Capture the cell that displays the provided text and extract its [x, y] central coordinate. 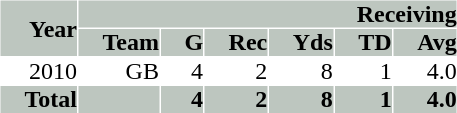
TD [362, 42]
Avg [425, 42]
G [182, 42]
2010 [38, 72]
GB [118, 72]
Total [38, 100]
Year [38, 28]
Yds [301, 42]
Receiving [267, 14]
Rec [236, 42]
Team [118, 42]
